Scan for the cell matching the given text and deliver its (x, y) coordinate at center. 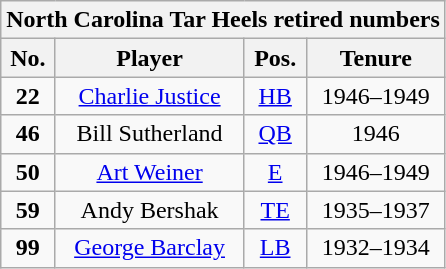
Tenure (376, 58)
50 (28, 172)
No. (28, 58)
George Barclay (150, 248)
99 (28, 248)
LB (275, 248)
Art Weiner (150, 172)
1946 (376, 134)
QB (275, 134)
1932–1934 (376, 248)
Bill Sutherland (150, 134)
46 (28, 134)
1935–1937 (376, 210)
E (275, 172)
TE (275, 210)
North Carolina Tar Heels retired numbers (224, 20)
Charlie Justice (150, 96)
Player (150, 58)
22 (28, 96)
Pos. (275, 58)
HB (275, 96)
Andy Bershak (150, 210)
59 (28, 210)
